For the text-containing cell, return its midpoint in [x, y] coordinate format. 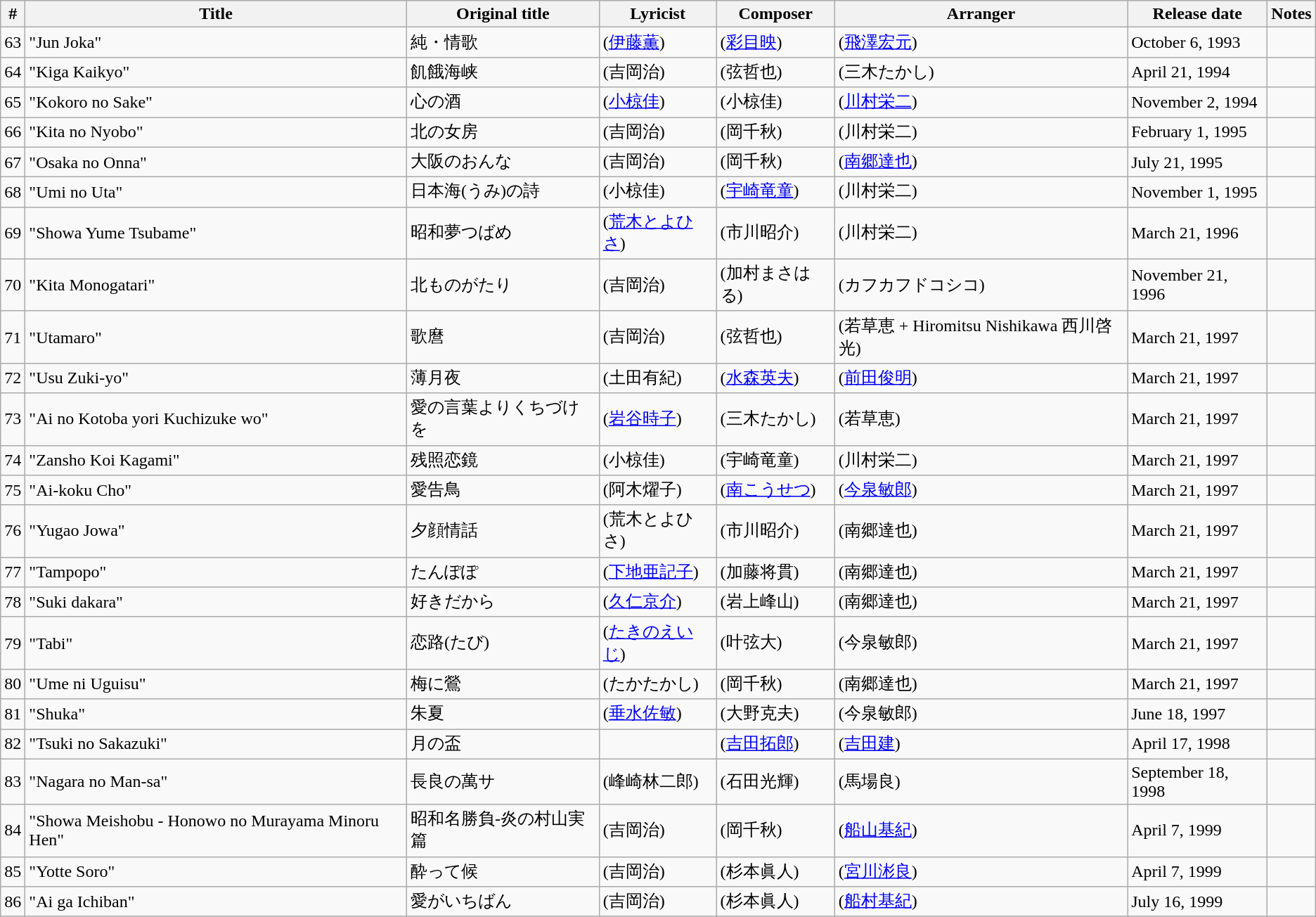
大阪のおんな [503, 162]
October 6, 1993 [1198, 42]
February 1, 1995 [1198, 132]
愛がいちばん [503, 902]
(石田光輝) [775, 782]
September 18, 1998 [1198, 782]
(叶弦大) [775, 643]
Arranger [981, 14]
Notes [1291, 14]
薄月夜 [503, 378]
愛告鳥 [503, 491]
84 [13, 831]
June 18, 1997 [1198, 714]
68 [13, 193]
79 [13, 643]
"Nagara no Man-sa" [217, 782]
67 [13, 162]
"Suki dakara" [217, 602]
(伊藤薫) [658, 42]
"Kita no Nyobo" [217, 132]
(若草恵) [981, 419]
76 [13, 531]
飢餓海峡 [503, 72]
(大野克夫) [775, 714]
November 2, 1994 [1198, 103]
# [13, 14]
64 [13, 72]
夕顔情話 [503, 531]
82 [13, 744]
歌麿 [503, 337]
"Ai ga Ichiban" [217, 902]
November 21, 1996 [1198, 285]
"Kita Monogatari" [217, 285]
"Kiga Kaikyo" [217, 72]
(阿木燿子) [658, 491]
(カフカフドコシコ) [981, 285]
78 [13, 602]
(宮川涁良) [981, 872]
朱夏 [503, 714]
(吉田建) [981, 744]
昭和名勝負-炎の村山実篇 [503, 831]
Release date [1198, 14]
November 1, 1995 [1198, 193]
63 [13, 42]
April 17, 1998 [1198, 744]
Original title [503, 14]
71 [13, 337]
"Kokoro no Sake" [217, 103]
July 16, 1999 [1198, 902]
(若草恵 + Hiromitsu Nishikawa 西川啓光) [981, 337]
"Tabi" [217, 643]
恋路(たび) [503, 643]
(土田有紀) [658, 378]
85 [13, 872]
(吉田拓郎) [775, 744]
65 [13, 103]
"Yotte Soro" [217, 872]
月の盃 [503, 744]
Lyricist [658, 14]
"Zansho Koi Kagami" [217, 460]
"Ai-koku Cho" [217, 491]
(加藤将貫) [775, 572]
たんぽぽ [503, 572]
"Ume ni Uguisu" [217, 684]
66 [13, 132]
81 [13, 714]
74 [13, 460]
"Utamaro" [217, 337]
(加村まさはる) [775, 285]
"Ai no Kotoba yori Kuchizuke wo" [217, 419]
75 [13, 491]
(船村基紀) [981, 902]
(水森英夫) [775, 378]
Composer [775, 14]
"Yugao Jowa" [217, 531]
"Osaka no Onna" [217, 162]
好きだから [503, 602]
"Usu Zuki-yo" [217, 378]
86 [13, 902]
(彩目映) [775, 42]
"Tsuki no Sakazuki" [217, 744]
"Umi no Uta" [217, 193]
(垂水佐敏) [658, 714]
83 [13, 782]
日本海(うみ)の詩 [503, 193]
March 21, 1996 [1198, 233]
77 [13, 572]
(馬場良) [981, 782]
(下地亜記子) [658, 572]
"Shuka" [217, 714]
April 21, 1994 [1198, 72]
(岩上峰山) [775, 602]
残照恋鏡 [503, 460]
(船山基紀) [981, 831]
69 [13, 233]
梅に鶯 [503, 684]
(峰崎林二郎) [658, 782]
70 [13, 285]
(たきのえいじ) [658, 643]
純・情歌 [503, 42]
(飛澤宏元) [981, 42]
愛の言葉よりくちづけを [503, 419]
72 [13, 378]
(前田俊明) [981, 378]
心の酒 [503, 103]
80 [13, 684]
北ものがたり [503, 285]
長良の萬サ [503, 782]
Title [217, 14]
昭和夢つばめ [503, 233]
酔って候 [503, 872]
July 21, 1995 [1198, 162]
73 [13, 419]
"Jun Joka" [217, 42]
"Tampopo" [217, 572]
(岩谷時子) [658, 419]
北の女房 [503, 132]
(たかたかし) [658, 684]
"Showa Meishobu - Honowo no Murayama Minoru Hen" [217, 831]
"Showa Yume Tsubame" [217, 233]
(久仁京介) [658, 602]
(南こうせつ) [775, 491]
